Scan for the cell matching the given text and deliver its [x, y] coordinate at center. 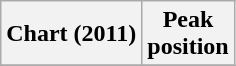
Chart (2011) [72, 34]
Peak position [188, 34]
